Find where the given text appears and provide that cell's center as [x, y] coordinate. 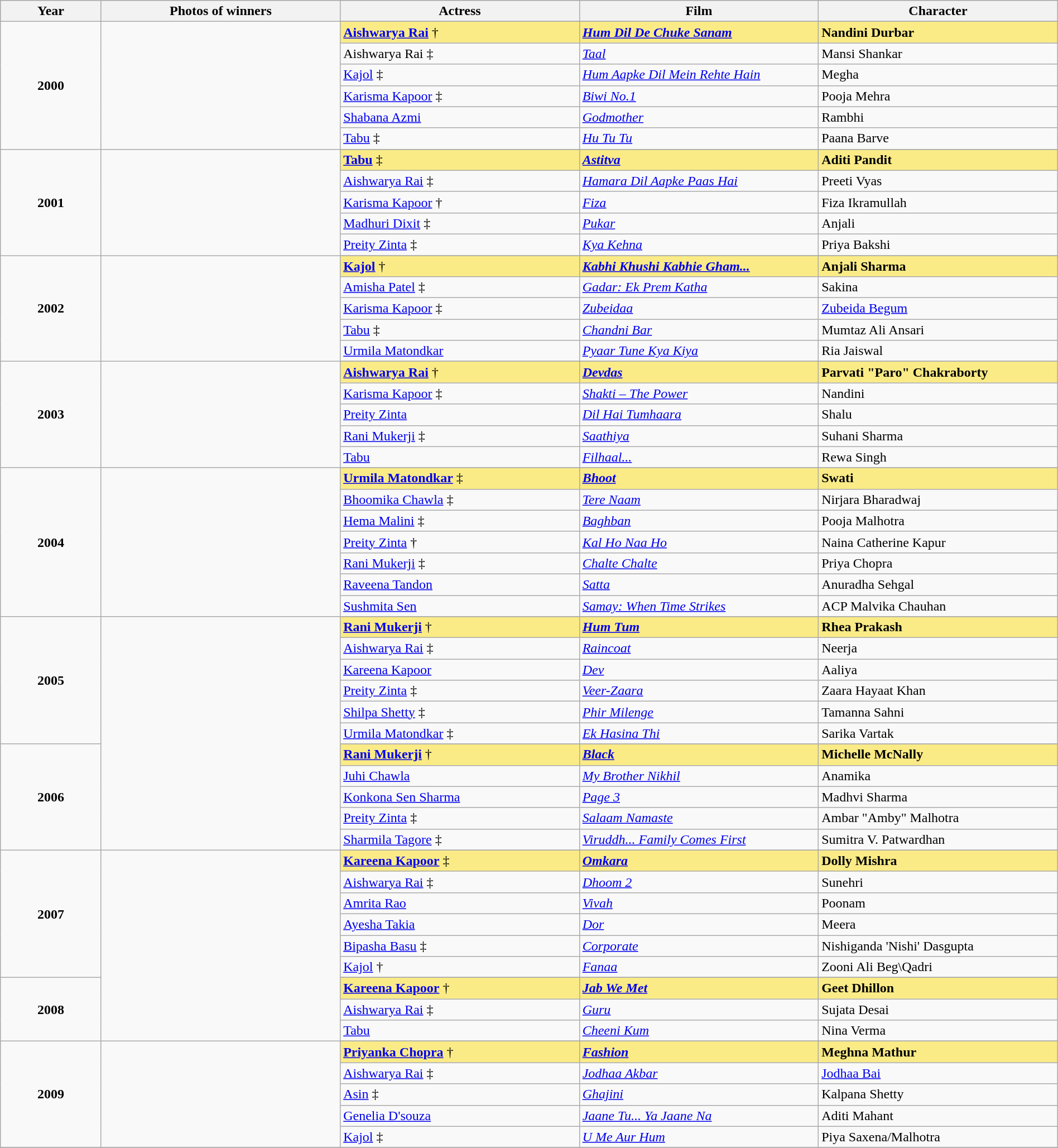
2006 [51, 797]
ACP Malvika Chauhan [939, 606]
Dor [699, 924]
Jodhaa Bai [939, 1073]
Priya Chopra [939, 563]
Gadar: Ek Prem Katha [699, 287]
Poonam [939, 903]
Swati [939, 478]
Hu Tu Tu [699, 138]
Zubeidaa [699, 309]
Jaane Tu... Ya Jaane Na [699, 1116]
Madhvi Sharma [939, 797]
Meghna Mathur [939, 1052]
Preeti Vyas [939, 181]
Amisha Patel ‡ [460, 287]
Taal [699, 54]
Konkona Sen Sharma [460, 797]
2002 [51, 309]
2007 [51, 914]
U Me Aur Hum [699, 1137]
Juhi Chawla [460, 776]
Genelia D'souza [460, 1116]
Bhoot [699, 478]
Mumtaz Ali Ansari [939, 330]
Raincoat [699, 649]
Aditi Mahant [939, 1116]
Suhani Sharma [939, 436]
2000 [51, 85]
Tamanna Sahni [939, 712]
Dev [699, 670]
Kal Ho Naa Ho [699, 542]
Pukar [699, 223]
Dhoom 2 [699, 882]
Rewa Singh [939, 457]
Vivah [699, 903]
Ghajini [699, 1094]
Saathiya [699, 436]
2003 [51, 415]
Bipasha Basu ‡ [460, 946]
Anamika [939, 776]
Shalu [939, 415]
Naina Catherine Kapur [939, 542]
Film [699, 11]
Kabhi Khushi Kabhie Gham... [699, 266]
Year [51, 11]
Asin ‡ [460, 1094]
Sakina [939, 287]
Sarika Vartak [939, 733]
Cheeni Kum [699, 1031]
Biwi No.1 [699, 96]
Fiza [699, 202]
Fashion [699, 1052]
Anjali [939, 223]
Veer-Zaara [699, 691]
Jodhaa Akbar [699, 1073]
Pooja Mehra [939, 96]
Kya Kehna [699, 244]
Aaliya [939, 670]
Black [699, 755]
Hum Dil De Chuke Sanam [699, 32]
Pyaar Tune Kya Kiya [699, 351]
Hema Malini ‡ [460, 521]
Omkara [699, 861]
Chandni Bar [699, 330]
Page 3 [699, 797]
Ayesha Takia [460, 924]
Samay: When Time Strikes [699, 606]
Priya Bakshi [939, 244]
Salaam Namaste [699, 818]
Megha [939, 75]
Raveena Tandon [460, 584]
Sunehri [939, 882]
Sujata Desai [939, 1010]
Zubeida Begum [939, 309]
Nishiganda 'Nishi' Dasgupta [939, 946]
Character [939, 11]
Corporate [699, 946]
Sumitra V. Patwardhan [939, 839]
Preity Zinta [460, 415]
Meera [939, 924]
Nandini Durbar [939, 32]
2009 [51, 1094]
Dolly Mishra [939, 861]
Parvati "Paro" Chakraborty [939, 372]
Sushmita Sen [460, 606]
Nina Verma [939, 1031]
Ek Hasina Thi [699, 733]
Rhea Prakash [939, 627]
Mansi Shankar [939, 54]
Paana Barve [939, 138]
Aditi Pandit [939, 160]
Hum Aapke Dil Mein Rehte Hain [699, 75]
Anuradha Sehgal [939, 584]
My Brother Nikhil [699, 776]
Nirjara Bharadwaj [939, 499]
Satta [699, 584]
2005 [51, 680]
Guru [699, 1010]
Baghban [699, 521]
Piya Saxena/Malhotra [939, 1137]
Amrita Rao [460, 903]
Hum Tum [699, 627]
Kalpana Shetty [939, 1094]
2008 [51, 1010]
Neerja [939, 649]
Hamara Dil Aapke Paas Hai [699, 181]
2004 [51, 542]
Ria Jaiswal [939, 351]
Chalte Chalte [699, 563]
Actress [460, 11]
Shilpa Shetty ‡ [460, 712]
Jab We Met [699, 988]
Karisma Kapoor † [460, 202]
Tere Naam [699, 499]
Zooni Ali Beg\Qadri [939, 967]
Phir Milenge [699, 712]
Astitva [699, 160]
Godmother [699, 117]
Ambar "Amby" Malhotra [939, 818]
Urmila Matondkar [460, 351]
Filhaal... [699, 457]
Shabana Azmi [460, 117]
Zaara Hayaat Khan [939, 691]
Anjali Sharma [939, 266]
Kareena Kapoor † [460, 988]
Michelle McNally [939, 755]
Madhuri Dixit ‡ [460, 223]
Pooja Malhotra [939, 521]
Kareena Kapoor [460, 670]
Bhoomika Chawla ‡ [460, 499]
Priyanka Chopra † [460, 1052]
Nandini [939, 393]
Preity Zinta † [460, 542]
Shakti – The Power [699, 393]
Geet Dhillon [939, 988]
Viruddh... Family Comes First [699, 839]
Dil Hai Tumhaara [699, 415]
Fiza Ikramullah [939, 202]
Photos of winners [221, 11]
Devdas [699, 372]
Sharmila Tagore ‡ [460, 839]
Fanaa [699, 967]
Kareena Kapoor ‡ [460, 861]
2001 [51, 202]
Rambhi [939, 117]
